Extract the (x, y) coordinate from the center of the cell holding the provided text.  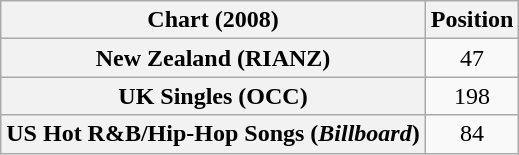
84 (472, 134)
Chart (2008) (213, 20)
New Zealand (RIANZ) (213, 58)
47 (472, 58)
Position (472, 20)
198 (472, 96)
UK Singles (OCC) (213, 96)
US Hot R&B/Hip-Hop Songs (Billboard) (213, 134)
